Scan for the cell matching the given text and deliver its [x, y] coordinate at center. 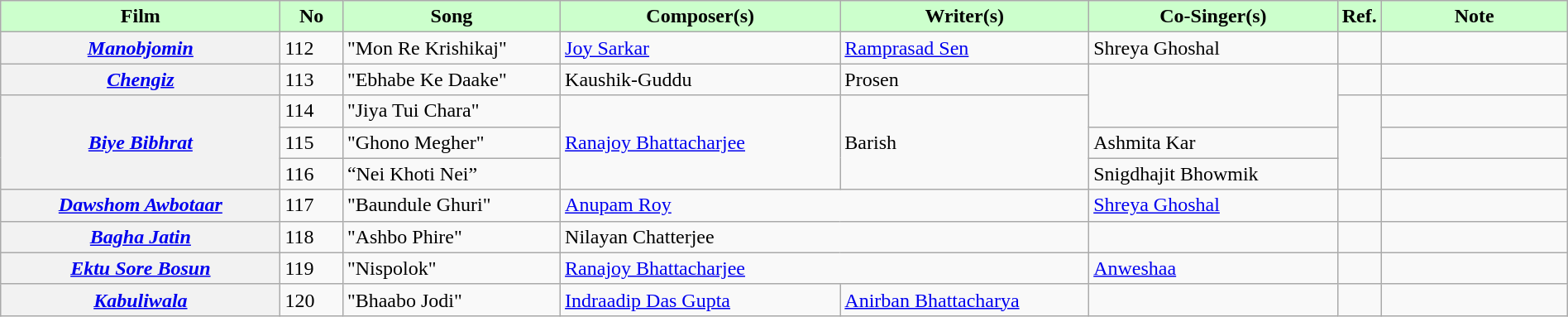
Chengiz [141, 79]
Film [141, 17]
113 [311, 79]
Kabuliwala [141, 300]
117 [311, 205]
Snigdhajit Bhowmik [1213, 174]
Manobjomin [141, 48]
No [311, 17]
Barish [964, 142]
Bagha Jatin [141, 237]
“Nei Khoti Nei” [452, 174]
Dawshom Awbotaar [141, 205]
Anirban Bhattacharya [964, 300]
"Ebhabe Ke Daake" [452, 79]
Composer(s) [700, 17]
Joy Sarkar [700, 48]
115 [311, 142]
"Jiya Tui Chara" [452, 111]
"Mon Re Krishikaj" [452, 48]
118 [311, 237]
Anweshaa [1213, 268]
Note [1474, 17]
119 [311, 268]
Anupam Roy [825, 205]
Writer(s) [964, 17]
Ramprasad Sen [964, 48]
Co-Singer(s) [1213, 17]
"Bhaabo Jodi" [452, 300]
114 [311, 111]
116 [311, 174]
"Nispolok" [452, 268]
Song [452, 17]
"Baundule Ghuri" [452, 205]
Indraadip Das Gupta [700, 300]
Kaushik-Guddu [700, 79]
"Ashbo Phire" [452, 237]
Prosen [964, 79]
Ashmita Kar [1213, 142]
112 [311, 48]
120 [311, 300]
Ektu Sore Bosun [141, 268]
Nilayan Chatterjee [825, 237]
Biye Bibhrat [141, 142]
"Ghono Megher" [452, 142]
Ref. [1360, 17]
